Search for the cell housing the specified text and yield its (x, y) center coordinate. 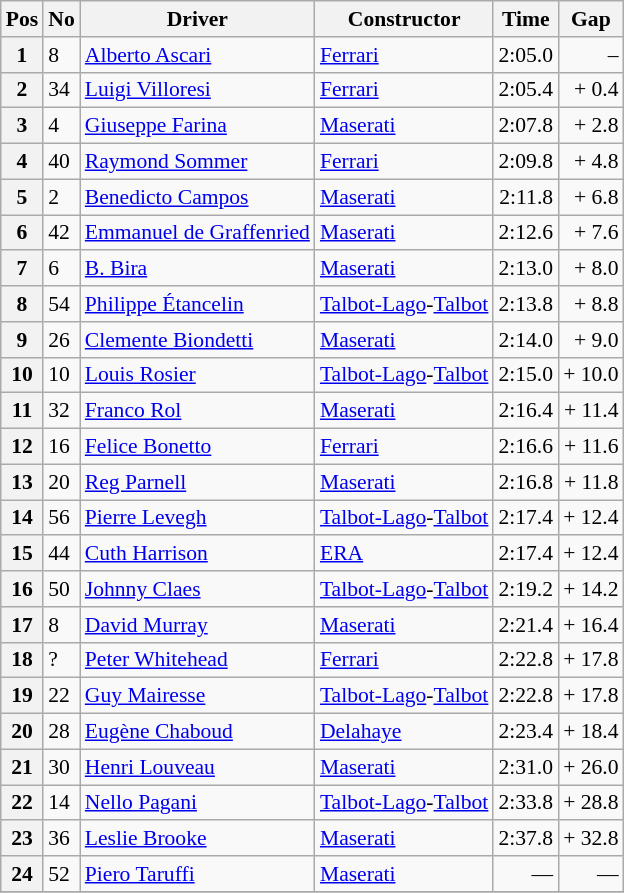
Guy Mairesse (198, 696)
2:31.0 (526, 767)
40 (62, 162)
Constructor (404, 19)
Clemente Biondetti (198, 340)
Louis Rosier (198, 375)
50 (62, 589)
+ 8.0 (590, 269)
+ 8.8 (590, 304)
32 (62, 411)
9 (22, 340)
Gap (590, 19)
+ 16.4 (590, 625)
– (590, 55)
24 (22, 874)
Luigi Villoresi (198, 90)
? (62, 660)
Peter Whitehead (198, 660)
+ 4.8 (590, 162)
2:13.0 (526, 269)
Delahaye (404, 732)
Franco Rol (198, 411)
+ 18.4 (590, 732)
Alberto Ascari (198, 55)
36 (62, 839)
2:33.8 (526, 803)
5 (22, 197)
ERA (404, 554)
+ 10.0 (590, 375)
Benedicto Campos (198, 197)
2:07.8 (526, 126)
Henri Louveau (198, 767)
+ 6.8 (590, 197)
3 (22, 126)
Felice Bonetto (198, 447)
Piero Taruffi (198, 874)
+ 11.4 (590, 411)
+ 7.6 (590, 233)
B. Bira (198, 269)
12 (22, 447)
2:09.8 (526, 162)
2:21.4 (526, 625)
54 (62, 304)
Eugène Chaboud (198, 732)
+ 9.0 (590, 340)
Leslie Brooke (198, 839)
Driver (198, 19)
2:23.4 (526, 732)
56 (62, 518)
2:19.2 (526, 589)
Nello Pagani (198, 803)
Cuth Harrison (198, 554)
19 (22, 696)
+ 14.2 (590, 589)
42 (62, 233)
1 (22, 55)
2:37.8 (526, 839)
+ 26.0 (590, 767)
Pos (22, 19)
2:12.6 (526, 233)
44 (62, 554)
15 (22, 554)
2:16.8 (526, 482)
23 (22, 839)
2:14.0 (526, 340)
7 (22, 269)
2:15.0 (526, 375)
David Murray (198, 625)
26 (62, 340)
+ 11.8 (590, 482)
Emmanuel de Graffenried (198, 233)
Philippe Étancelin (198, 304)
17 (22, 625)
52 (62, 874)
No (62, 19)
+ 0.4 (590, 90)
34 (62, 90)
2:16.6 (526, 447)
30 (62, 767)
13 (22, 482)
2:05.4 (526, 90)
2:05.0 (526, 55)
11 (22, 411)
28 (62, 732)
2:11.8 (526, 197)
+ 2.8 (590, 126)
Raymond Sommer (198, 162)
+ 32.8 (590, 839)
Giuseppe Farina (198, 126)
2:13.8 (526, 304)
+ 11.6 (590, 447)
+ 28.8 (590, 803)
Johnny Claes (198, 589)
18 (22, 660)
Time (526, 19)
2:16.4 (526, 411)
21 (22, 767)
Reg Parnell (198, 482)
Pierre Levegh (198, 518)
